Identify which cell holds the provided text, then report its [X, Y] central coordinate. 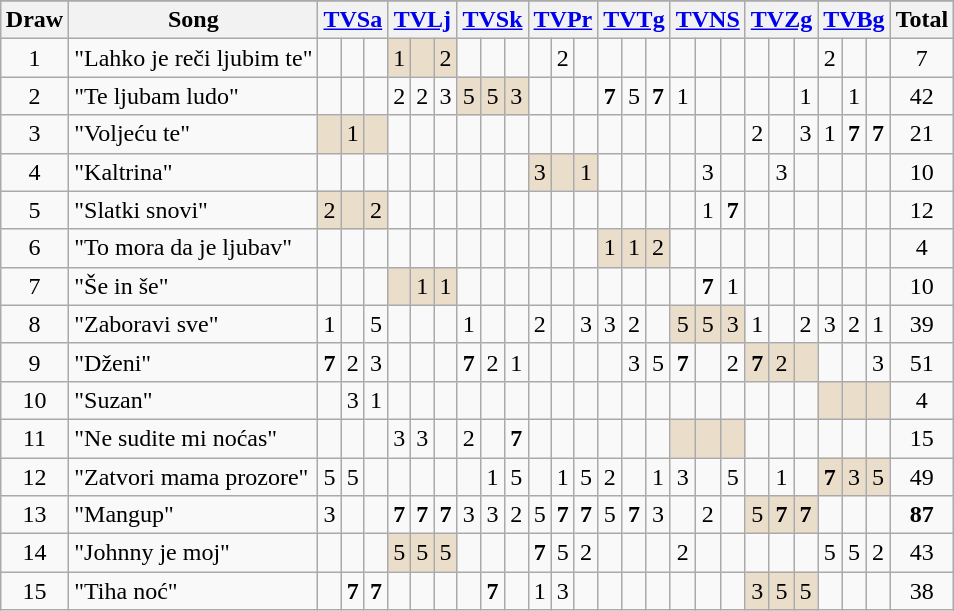
"Mangup" [194, 515]
51 [922, 362]
"Te ljubam ludo" [194, 96]
6 [34, 248]
21 [922, 134]
TVTg [634, 20]
"Zatvori mama prozore" [194, 477]
14 [34, 553]
"Voljeću te" [194, 134]
"To mora da je ljubav" [194, 248]
TVLj [422, 20]
Song [194, 20]
42 [922, 96]
"Dženi" [194, 362]
"Lahko je reči ljubim te" [194, 58]
TVBg [854, 20]
"Ne sudite mi noćas" [194, 438]
8 [34, 324]
11 [34, 438]
TVZg [781, 20]
TVSa [353, 20]
TVSk [492, 20]
"Suzan" [194, 400]
"Tiha noć" [194, 591]
43 [922, 553]
38 [922, 591]
Draw [34, 20]
TVNS [708, 20]
39 [922, 324]
13 [34, 515]
"Kaltrina" [194, 172]
"Zaboravi sve" [194, 324]
87 [922, 515]
TVPr [563, 20]
9 [34, 362]
"Še in še" [194, 286]
49 [922, 477]
"Johnny je moj" [194, 553]
Total [922, 20]
"Slatki snovi" [194, 210]
